Output the [X, Y] coordinate of the center of the cell containing the given text.  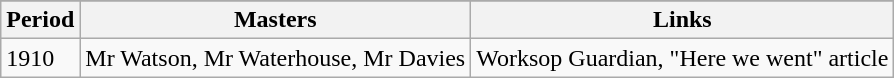
Mr Watson, Mr Waterhouse, Mr Davies [276, 58]
Masters [276, 20]
Links [682, 20]
Worksop Guardian, "Here we went" article [682, 58]
Period [40, 20]
1910 [40, 58]
